Locate the cell with the specified text and output its [X, Y] center coordinate. 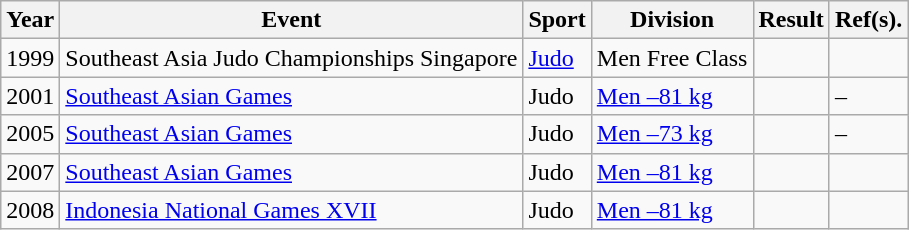
Year [30, 20]
1999 [30, 58]
Ref(s). [868, 20]
Men –73 kg [672, 134]
Southeast Asia Judo Championships Singapore [292, 58]
Sport [557, 20]
2008 [30, 210]
Event [292, 20]
Result [791, 20]
2007 [30, 172]
2001 [30, 96]
Men Free Class [672, 58]
Indonesia National Games XVII [292, 210]
Division [672, 20]
2005 [30, 134]
